Determine the (x, y) coordinate at the center of the cell enclosing the given text.  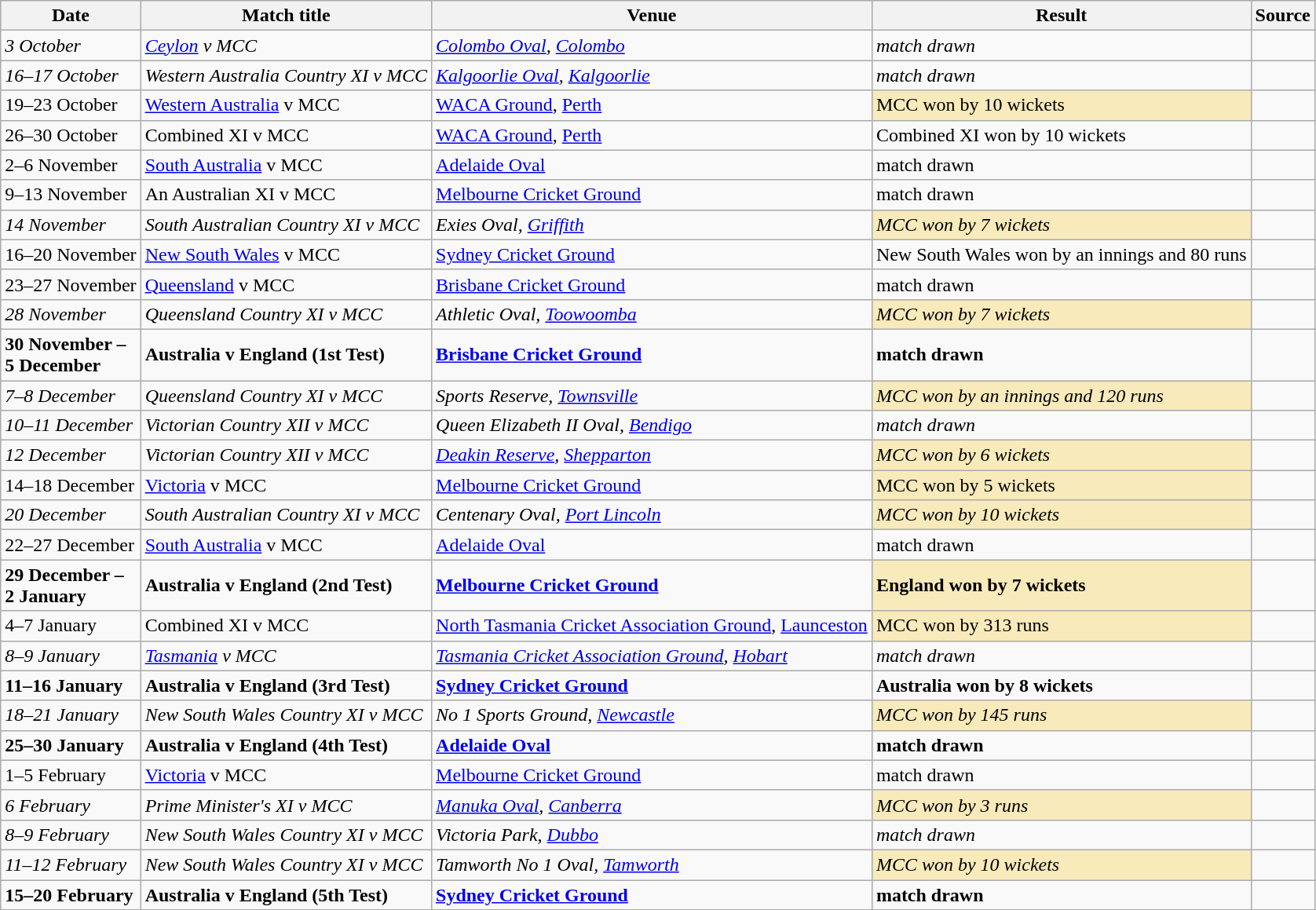
Queensland v MCC (286, 284)
7–8 December (71, 395)
MCC won by 6 wickets (1062, 455)
12 December (71, 455)
Tamworth No 1 Oval, Tamworth (652, 864)
Colombo Oval, Colombo (652, 46)
MCC won by 5 wickets (1062, 485)
Australia won by 8 wickets (1062, 685)
28 November (71, 314)
1–5 February (71, 775)
Venue (652, 16)
14 November (71, 225)
11–16 January (71, 685)
Western Australia Country XI v MCC (286, 75)
Deakin Reserve, Shepparton (652, 455)
Athletic Oval, Toowoomba (652, 314)
20 December (71, 515)
England won by 7 wickets (1062, 586)
18–21 January (71, 715)
10–11 December (71, 426)
Ceylon v MCC (286, 46)
Australia v England (3rd Test) (286, 685)
Tasmania Cricket Association Ground, Hobart (652, 656)
Australia v England (1st Test) (286, 355)
Western Australia v MCC (286, 105)
New South Wales v MCC (286, 254)
4–7 January (71, 626)
22–27 December (71, 545)
2–6 November (71, 165)
25–30 January (71, 745)
11–12 February (71, 864)
MCC won by 3 runs (1062, 805)
New South Wales won by an innings and 80 runs (1062, 254)
19–23 October (71, 105)
16–17 October (71, 75)
Australia v England (5th Test) (286, 894)
15–20 February (71, 894)
23–27 November (71, 284)
MCC won by 145 runs (1062, 715)
Source (1283, 16)
Centenary Oval, Port Lincoln (652, 515)
Queen Elizabeth II Oval, Bendigo (652, 426)
3 October (71, 46)
30 November –5 December (71, 355)
North Tasmania Cricket Association Ground, Launceston (652, 626)
Exies Oval, Griffith (652, 225)
Match title (286, 16)
No 1 Sports Ground, Newcastle (652, 715)
26–30 October (71, 135)
Combined XI won by 10 wickets (1062, 135)
6 February (71, 805)
Prime Minister's XI v MCC (286, 805)
An Australian XI v MCC (286, 195)
Date (71, 16)
9–13 November (71, 195)
Victoria Park, Dubbo (652, 835)
8–9 January (71, 656)
Australia v England (4th Test) (286, 745)
Sports Reserve, Townsville (652, 395)
MCC won by 313 runs (1062, 626)
29 December –2 January (71, 586)
Result (1062, 16)
8–9 February (71, 835)
14–18 December (71, 485)
Manuka Oval, Canberra (652, 805)
16–20 November (71, 254)
Kalgoorlie Oval, Kalgoorlie (652, 75)
MCC won by an innings and 120 runs (1062, 395)
Tasmania v MCC (286, 656)
Australia v England (2nd Test) (286, 586)
